Return (x, y) of the center of cell containing provided text 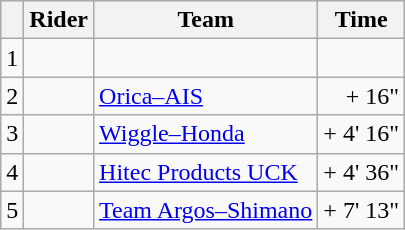
+ 4' 36" (362, 172)
+ 16" (362, 96)
Rider (59, 20)
+ 4' 16" (362, 134)
5 (12, 210)
Orica–AIS (206, 96)
Team Argos–Shimano (206, 210)
3 (12, 134)
4 (12, 172)
Wiggle–Honda (206, 134)
2 (12, 96)
1 (12, 58)
Hitec Products UCK (206, 172)
Time (362, 20)
Team (206, 20)
+ 7' 13" (362, 210)
